For the text-containing cell, return its midpoint in (x, y) coordinate format. 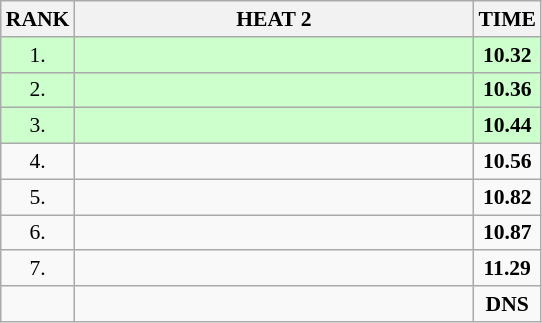
10.87 (507, 233)
10.82 (507, 197)
10.44 (507, 126)
7. (38, 269)
1. (38, 55)
TIME (507, 19)
4. (38, 162)
DNS (507, 304)
6. (38, 233)
2. (38, 90)
10.36 (507, 90)
10.32 (507, 55)
10.56 (507, 162)
RANK (38, 19)
HEAT 2 (274, 19)
5. (38, 197)
11.29 (507, 269)
3. (38, 126)
